Locate the cell with the specified text and output its [x, y] center coordinate. 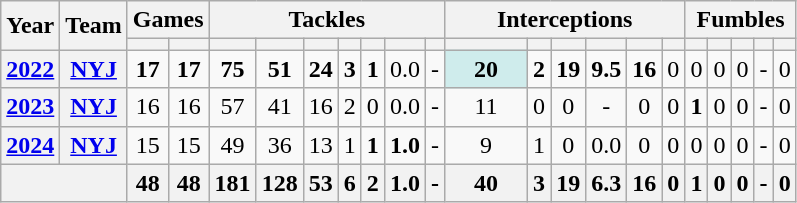
6.3 [606, 183]
Games [168, 20]
9.5 [606, 69]
9 [486, 145]
57 [232, 107]
49 [232, 145]
Team [94, 26]
11 [486, 107]
Fumbles [740, 20]
Year [30, 26]
53 [320, 183]
75 [232, 69]
181 [232, 183]
41 [280, 107]
13 [320, 145]
Interceptions [564, 20]
24 [320, 69]
20 [486, 69]
40 [486, 183]
2024 [30, 145]
2023 [30, 107]
Tackles [326, 20]
36 [280, 145]
6 [350, 183]
2022 [30, 69]
51 [280, 69]
128 [280, 183]
